Capture the cell that displays the provided text and extract its (X, Y) central coordinate. 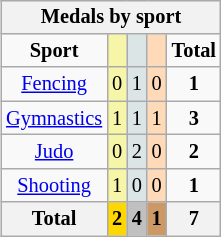
Medals by sport (111, 17)
Shooting (54, 185)
Gymnastics (54, 118)
4 (137, 219)
Fencing (54, 84)
Sport (54, 51)
Judo (54, 152)
7 (194, 219)
3 (194, 118)
